Locate the cell with the specified text and output its (x, y) center coordinate. 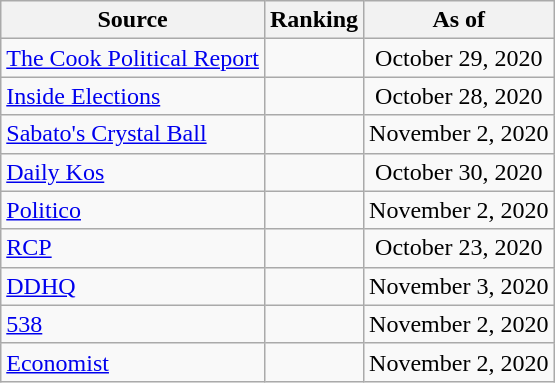
Sabato's Crystal Ball (133, 134)
The Cook Political Report (133, 58)
As of (459, 20)
Ranking (314, 20)
October 23, 2020 (459, 248)
RCP (133, 248)
538 (133, 324)
November 3, 2020 (459, 286)
Economist (133, 362)
Politico (133, 210)
Inside Elections (133, 96)
Daily Kos (133, 172)
Source (133, 20)
DDHQ (133, 286)
October 28, 2020 (459, 96)
October 30, 2020 (459, 172)
October 29, 2020 (459, 58)
